Capture the cell that displays the provided text and extract its [X, Y] central coordinate. 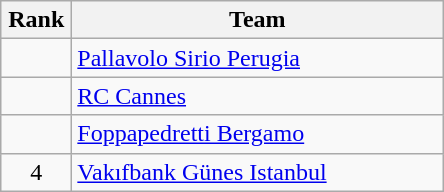
Foppapedretti Bergamo [258, 134]
Team [258, 20]
Rank [36, 20]
RC Cannes [258, 96]
Vakıfbank Günes Istanbul [258, 172]
Pallavolo Sirio Perugia [258, 58]
4 [36, 172]
